Search for the cell housing the specified text and yield its [x, y] center coordinate. 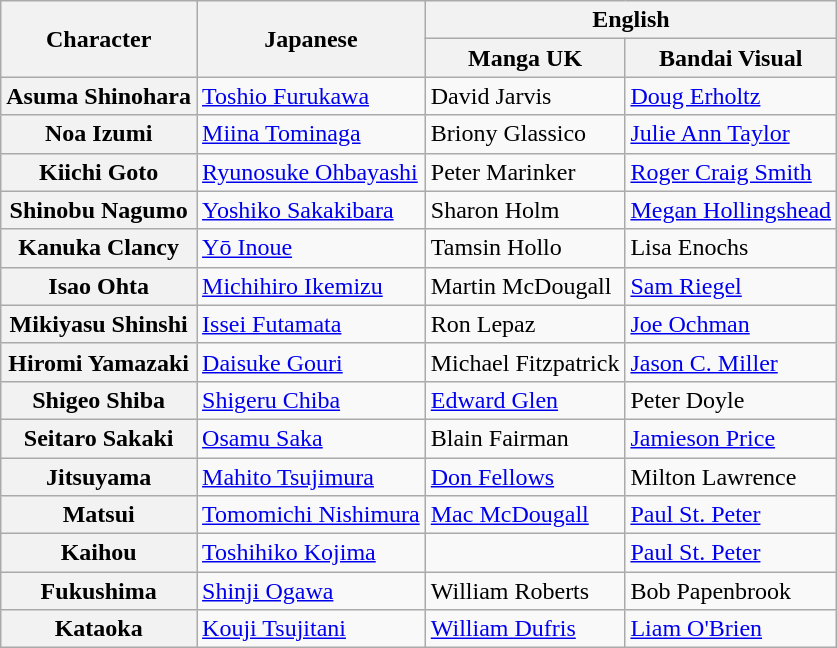
Michihiro Ikemizu [312, 286]
Shinobu Nagumo [99, 210]
Michael Fitzpatrick [525, 362]
Isao Ohta [99, 286]
Tomomichi Nishimura [312, 515]
Ron Lepaz [525, 324]
Milton Lawrence [731, 477]
Megan Hollingshead [731, 210]
Martin McDougall [525, 286]
Miina Tominaga [312, 134]
Jason C. Miller [731, 362]
David Jarvis [525, 96]
Shinji Ogawa [312, 591]
Issei Futamata [312, 324]
English [630, 20]
Shigeru Chiba [312, 400]
Fukushima [99, 591]
Edward Glen [525, 400]
Roger Craig Smith [731, 172]
Mac McDougall [525, 515]
Liam O'Brien [731, 629]
Noa Izumi [99, 134]
Kiichi Goto [99, 172]
Sam Riegel [731, 286]
Lisa Enochs [731, 248]
Peter Doyle [731, 400]
Japanese [312, 39]
Don Fellows [525, 477]
Jitsuyama [99, 477]
Kataoka [99, 629]
William Roberts [525, 591]
Tamsin Hollo [525, 248]
Bandai Visual [731, 58]
Blain Fairman [525, 438]
Mikiyasu Shinshi [99, 324]
Ryunosuke Ohbayashi [312, 172]
Jamieson Price [731, 438]
Peter Marinker [525, 172]
William Dufris [525, 629]
Kaihou [99, 553]
Yō Inoue [312, 248]
Kouji Tsujitani [312, 629]
Daisuke Gouri [312, 362]
Shigeo Shiba [99, 400]
Character [99, 39]
Yoshiko Sakakibara [312, 210]
Hiromi Yamazaki [99, 362]
Toshio Furukawa [312, 96]
Mahito Tsujimura [312, 477]
Kanuka Clancy [99, 248]
Matsui [99, 515]
Osamu Saka [312, 438]
Doug Erholtz [731, 96]
Briony Glassico [525, 134]
Bob Papenbrook [731, 591]
Asuma Shinohara [99, 96]
Sharon Holm [525, 210]
Toshihiko Kojima [312, 553]
Seitaro Sakaki [99, 438]
Manga UK [525, 58]
Joe Ochman [731, 324]
Julie Ann Taylor [731, 134]
